Return (X, Y) of the center of cell containing provided text 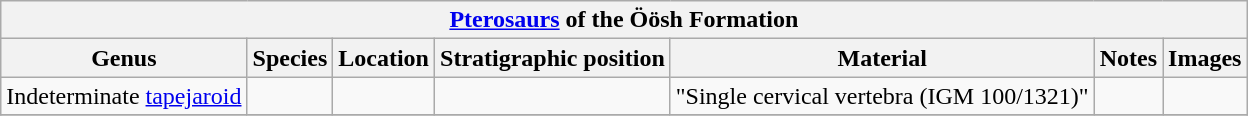
Stratigraphic position (553, 58)
Genus (124, 58)
Images (1205, 58)
Indeterminate tapejaroid (124, 96)
Location (384, 58)
"Single cervical vertebra (IGM 100/1321)" (882, 96)
Species (290, 58)
Notes (1128, 58)
Material (882, 58)
Pterosaurs of the Öösh Formation (624, 20)
